Pinpoint the cell where the given text exists, returning its [X, Y] midpoint coordinate. 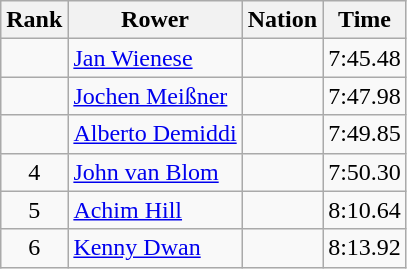
7:45.48 [365, 58]
Kenny Dwan [155, 248]
8:13.92 [365, 248]
Alberto Demiddi [155, 134]
7:47.98 [365, 96]
4 [34, 172]
Nation [282, 20]
Rower [155, 20]
6 [34, 248]
Jan Wienese [155, 58]
Achim Hill [155, 210]
7:49.85 [365, 134]
John van Blom [155, 172]
Jochen Meißner [155, 96]
Rank [34, 20]
7:50.30 [365, 172]
5 [34, 210]
Time [365, 20]
8:10.64 [365, 210]
